Detect which cell encompasses the target text, then output its (x, y) center coordinate. 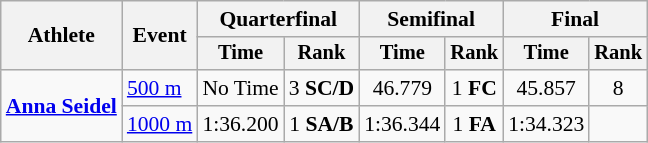
Athlete (62, 36)
Final (575, 19)
45.857 (546, 88)
1 FC (474, 88)
1:36.200 (240, 124)
Event (160, 36)
3 SC/D (322, 88)
500 m (160, 88)
1:36.344 (402, 124)
Quarterfinal (278, 19)
1 FA (474, 124)
No Time (240, 88)
1:34.323 (546, 124)
1000 m (160, 124)
Semifinal (431, 19)
Anna Seidel (62, 106)
8 (618, 88)
46.779 (402, 88)
1 SA/B (322, 124)
